Locate the cell with the specified text and output its (x, y) center coordinate. 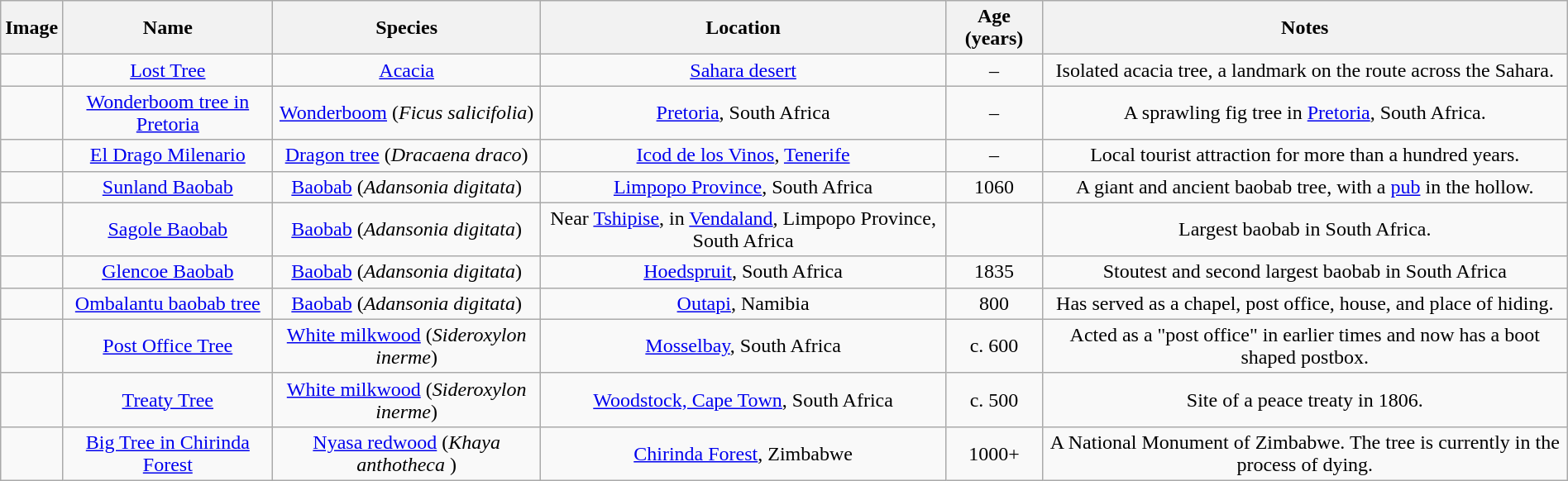
Mosselbay, South Africa (743, 345)
El Drago Milenario (168, 155)
Notes (1305, 28)
Age (years) (994, 28)
Wonderboom (Ficus salicifolia) (407, 112)
Near Tshipise, in Vendaland, Limpopo Province, South Africa (743, 230)
Wonderboom tree in Pretoria (168, 112)
A National Monument of Zimbabwe. The tree is currently in the process of dying. (1305, 453)
Pretoria, South Africa (743, 112)
Site of a peace treaty in 1806. (1305, 400)
1835 (994, 272)
800 (994, 303)
Ombalantu baobab tree (168, 303)
Sagole Baobab (168, 230)
Post Office Tree (168, 345)
Outapi, Namibia (743, 303)
Icod de los Vinos, Tenerife (743, 155)
Treaty Tree (168, 400)
Isolated acacia tree, a landmark on the route across the Sahara. (1305, 70)
Location (743, 28)
Stoutest and second largest baobab in South Africa (1305, 272)
Largest baobab in South Africa. (1305, 230)
Image (31, 28)
Acacia (407, 70)
Local tourist attraction for more than a hundred years. (1305, 155)
Nyasa redwood (Khaya anthotheca ) (407, 453)
Species (407, 28)
Lost Tree (168, 70)
Chirinda Forest, Zimbabwe (743, 453)
Name (168, 28)
Sahara desert (743, 70)
Has served as a chapel, post office, house, and place of hiding. (1305, 303)
Woodstock, Cape Town, South Africa (743, 400)
Sunland Baobab (168, 187)
1060 (994, 187)
A giant and ancient baobab tree, with a pub in the hollow. (1305, 187)
A sprawling fig tree in Pretoria, South Africa. (1305, 112)
Big Tree in Chirinda Forest (168, 453)
c. 600 (994, 345)
Limpopo Province, South Africa (743, 187)
Acted as a "post office" in earlier times and now has a boot shaped postbox. (1305, 345)
1000+ (994, 453)
c. 500 (994, 400)
Dragon tree (Dracaena draco) (407, 155)
Hoedspruit, South Africa (743, 272)
Glencoe Baobab (168, 272)
